Detect which cell encompasses the target text, then output its [X, Y] center coordinate. 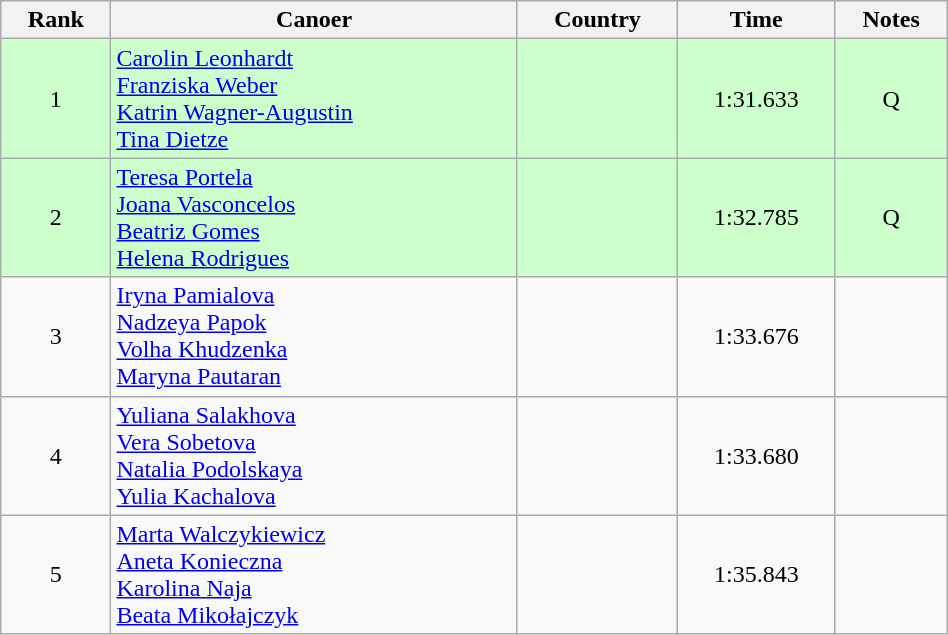
1:32.785 [756, 218]
Iryna PamialovaNadzeya PapokVolha KhudzenkaMaryna Pautaran [314, 336]
5 [56, 574]
Yuliana SalakhovaVera SobetovaNatalia PodolskayaYulia Kachalova [314, 456]
Canoer [314, 20]
Country [597, 20]
Rank [56, 20]
4 [56, 456]
Carolin LeonhardtFranziska WeberKatrin Wagner-AugustinTina Dietze [314, 98]
Notes [891, 20]
Teresa PortelaJoana VasconcelosBeatriz GomesHelena Rodrigues [314, 218]
Marta WalczykiewiczAneta KoniecznaKarolina NajaBeata Mikołajczyk [314, 574]
2 [56, 218]
3 [56, 336]
1 [56, 98]
1:31.633 [756, 98]
1:33.676 [756, 336]
1:33.680 [756, 456]
1:35.843 [756, 574]
Time [756, 20]
